Detect which cell encompasses the target text, then output its [x, y] center coordinate. 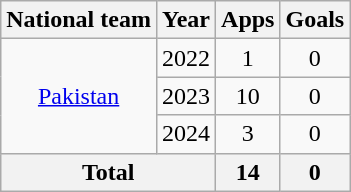
1 [248, 58]
14 [248, 172]
Goals [315, 20]
Year [186, 20]
10 [248, 96]
Total [108, 172]
National team [79, 20]
2022 [186, 58]
Pakistan [79, 96]
Apps [248, 20]
2023 [186, 96]
2024 [186, 134]
3 [248, 134]
